Identify which cell holds the provided text, then report its [X, Y] central coordinate. 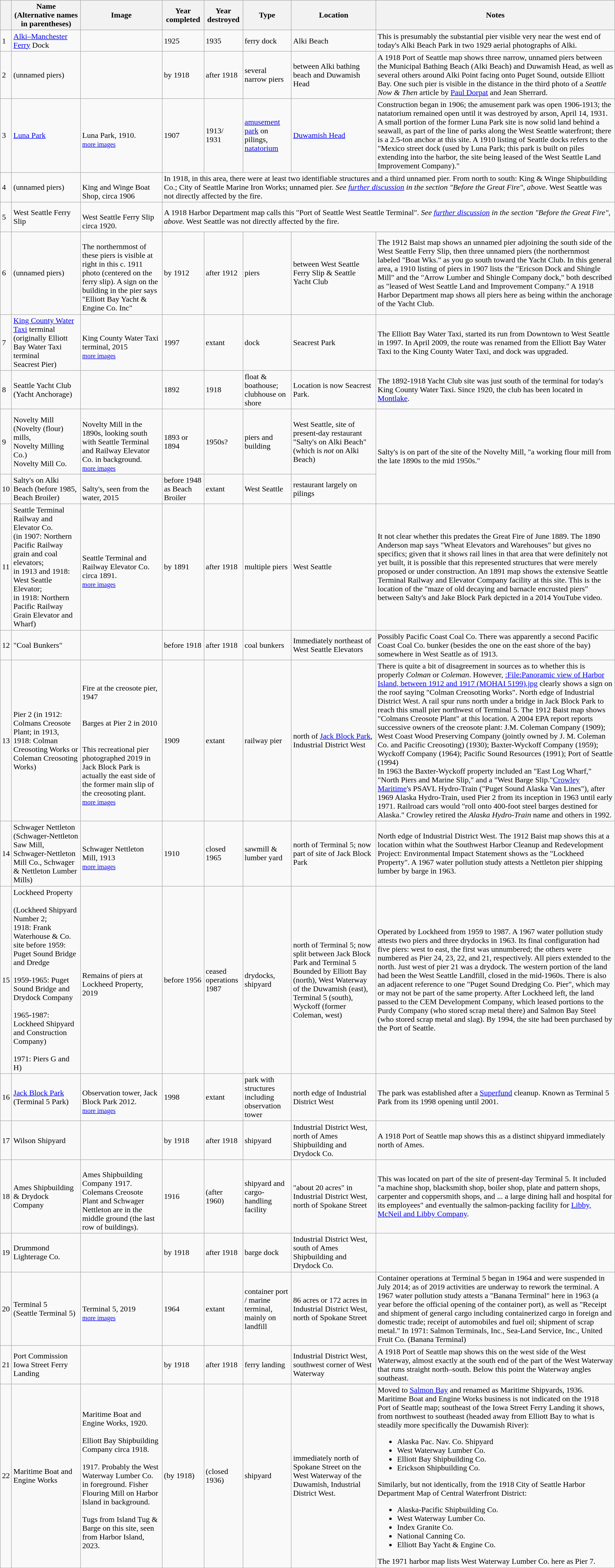
Name(Alternative names in parentheses) [46, 15]
Seacrest Park [333, 343]
ceased operations 1987 [223, 980]
Ames Shipbuilding Company 1917. Colemans Creosote Plant and Schwager Nettleton are in the middle ground (the last row of buildings). [121, 1196]
by 1912 [183, 273]
1918 [223, 390]
Alki–Manchester Ferry Dock [46, 41]
This is presumably the substantial pier visible very near the west end of today's Alki Beach Park in two 1929 aerial photographs of Alki. [495, 41]
Notes [495, 15]
1997 [183, 343]
Duwamish Head [333, 136]
18 [6, 1196]
4 [6, 187]
12 [6, 645]
Novelty Mill(Novelty (flour) mills,Novelty Milling Co.)Novelty Mill Co. [46, 441]
The 1892-1918 Yacht Club site was just south of the terminal for today's King County Water Taxi. Since 1920, the club has been located in Montlake. [495, 390]
Ames Shipbuilding & Drydock Company [46, 1196]
19 [6, 1253]
float & boathouse; clubhouse on shore [267, 390]
Year completed [183, 15]
Location is now Seacrest Park. [333, 390]
shipyard and cargo-handling facility [267, 1196]
Salty's, seen from the water, 2015 [121, 489]
20 [6, 1309]
Industrial District West, southwest corner of West Waterway [333, 1365]
13 [6, 741]
Type [267, 15]
Maritime Boat and Engine Works [46, 1476]
Jack Block Park(Terminal 5 Park) [46, 1097]
"about 20 acres" in Industrial District West, north of Spokane Street [333, 1196]
coal bunkers [267, 645]
10 [6, 489]
King County Water Taxi terminal, 2015more images [121, 343]
between West Seattle Ferry Slip & Seattle Yacht Club [333, 273]
Terminal 5(Seattle Terminal 5) [46, 1309]
1950s? [223, 441]
Location [333, 15]
closed 1965 [223, 854]
Luna Park, 1910.more images [121, 136]
before 1956 [183, 980]
86 acres or 172 acres in Industrial District West, north of Spokane Street [333, 1309]
north edge of Industrial District West [333, 1097]
7 [6, 343]
11 [6, 567]
1910 [183, 854]
1 [6, 41]
22 [6, 1476]
17 [6, 1140]
north of Jack Block Park, Industrial District West [333, 741]
Terminal 5, 2019more images [121, 1309]
West Seattle Ferry Slip circa 1920. [121, 217]
1998 [183, 1097]
1935 [223, 41]
Immediately northeast of West Seattle Elevators [333, 645]
3 [6, 136]
by 1891 [183, 567]
barge dock [267, 1253]
King County Water Taxi terminal(originally Elliott Bay Water Taxi terminalSeacrest Pier) [46, 343]
Novelty Mill in the 1890s, looking south with Seattle Terminal and Railway Elevator Co. in background.more images [121, 441]
railway pier [267, 741]
Image [121, 15]
Year destroyed [223, 15]
1964 [183, 1309]
1907 [183, 136]
drydocks, shipyard [267, 980]
The park was established after a Superfund cleanup. Known as Terminal 5 Park from its 1998 opening until 2001. [495, 1097]
container port / marine terminal, mainly on landfill [267, 1309]
piers [267, 273]
piers and building [267, 441]
Alki Beach [333, 41]
north of Terminal 5; now part of site of Jack Block Park [333, 854]
immediately north of Spokane Street on the West Waterway of the Duwamish, Industrial District West. [333, 1476]
Observation tower, Jack Block Park 2012.more images [121, 1097]
dock [267, 343]
Luna Park [46, 136]
Drummond Lighterage Co. [46, 1253]
21 [6, 1365]
(by 1918) [183, 1476]
Schwager Nettleton Mill, 1913more images [121, 854]
(after 1960) [223, 1196]
sawmill & lumber yard [267, 854]
16 [6, 1097]
between Alki bathing beach and Duwamish Head [333, 75]
ferry dock [267, 41]
several narrow piers [267, 75]
1893 or 1894 [183, 441]
ferry landing [267, 1365]
Industrial District West, north of Ames Shipbuilding and Drydock Co. [333, 1140]
restaurant largely on pilings [333, 489]
after 1912 [223, 273]
Industrial District West, south of Ames Shipbuilding and Drydock Co. [333, 1253]
Port Commission Iowa Street Ferry Landing [46, 1365]
9 [6, 441]
5 [6, 217]
6 [6, 273]
West Seattle, site of present-day restaurant "Salty's on Alki Beach" (which is not on Alki Beach) [333, 441]
King and Winge Boat Shop, circa 1906 [121, 187]
8 [6, 390]
amusement park on pilings, natatorium [267, 136]
multiple piers [267, 567]
1909 [183, 741]
(closed 1936) [223, 1476]
park with structures including observation tower [267, 1097]
15 [6, 980]
Seattle Yacht Club(Yacht Anchorage) [46, 390]
Pier 2 (in 1912: Colmans Creosote Plant; in 1913, 1918: Colman Creosoting Works or Coleman Creosoting Works) [46, 741]
"Coal Bunkers" [46, 645]
Salty's on Alki Beach (before 1985, Beach Broiler) [46, 489]
Wilson Shipyard [46, 1140]
1913/1931 [223, 136]
2 [6, 75]
14 [6, 854]
Salty's is on part of the site of the Novelty Mill, "a working flour mill from the late 1890s to the mid 1950s." [495, 456]
West Seattle Ferry Slip [46, 217]
before 1948 as Beach Broiler [183, 489]
1892 [183, 390]
1916 [183, 1196]
1925 [183, 41]
Remains of piers at Lockheed Property, 2019 [121, 980]
before 1918 [183, 645]
Schwager Nettleton (Schwager-Nettleton Saw Mill, Schwager-Nettleton Mill Co., Schwager & Nettleton Lumber Mills) [46, 854]
A 1918 Port of Seattle map shows this as a distinct shipyard immediately north of Ames. [495, 1140]
Seattle Terminal and Railway Elevator Co. circa 1891.more images [121, 567]
